Determine the (X, Y) coordinate at the center of the cell enclosing the given text.  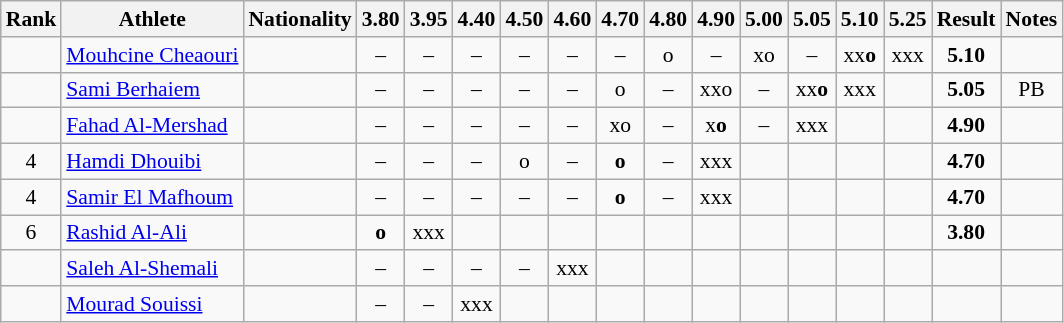
Saleh Al-Shemali (152, 269)
Notes (1032, 19)
6 (32, 233)
PB (1032, 90)
4.50 (524, 19)
Fahad Al-Mershad (152, 126)
Result (966, 19)
Mouhcine Cheaouri (152, 55)
Hamdi Dhouibi (152, 162)
Athlete (152, 19)
5.00 (764, 19)
Samir El Mafhoum (152, 197)
3.95 (429, 19)
Sami Berhaiem (152, 90)
5.25 (908, 19)
4.80 (668, 19)
4.40 (477, 19)
Rashid Al-Ali (152, 233)
4.60 (572, 19)
Mourad Souissi (152, 304)
Rank (32, 19)
Nationality (300, 19)
